Determine the (X, Y) coordinate at the center of the cell enclosing the given text.  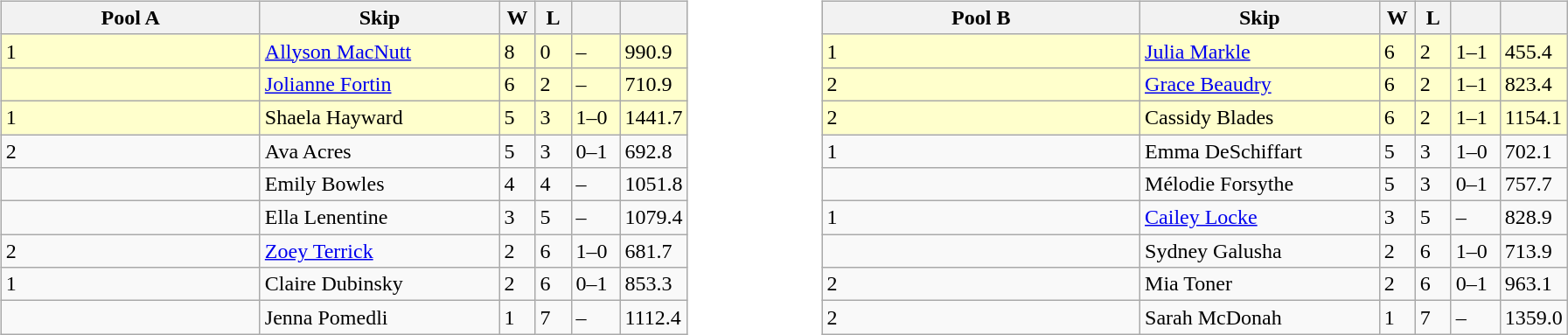
8 (518, 51)
853.3 (654, 284)
Grace Beaudry (1260, 84)
Claire Dubinsky (380, 284)
702.1 (1534, 151)
963.1 (1534, 284)
823.4 (1534, 84)
Sydney Galusha (1260, 251)
Cassidy Blades (1260, 117)
Emily Bowles (380, 185)
1441.7 (654, 117)
1079.4 (654, 218)
Jolianne Fortin (380, 84)
Jenna Pomedli (380, 318)
692.8 (654, 151)
990.9 (654, 51)
681.7 (654, 251)
Cailey Locke (1260, 218)
828.9 (1534, 218)
Pool B (981, 17)
710.9 (654, 84)
455.4 (1534, 51)
1051.8 (654, 185)
Zoey Terrick (380, 251)
Pool A (130, 17)
Mia Toner (1260, 284)
Shaela Hayward (380, 117)
Emma DeSchiffart (1260, 151)
Julia Markle (1260, 51)
1112.4 (654, 318)
Mélodie Forsythe (1260, 185)
713.9 (1534, 251)
Ava Acres (380, 151)
Allyson MacNutt (380, 51)
0 (553, 51)
Sarah McDonah (1260, 318)
1359.0 (1534, 318)
Ella Lenentine (380, 218)
757.7 (1534, 185)
1154.1 (1534, 117)
